Return the [x, y] coordinate for the center point of the cell that contains the specified text.  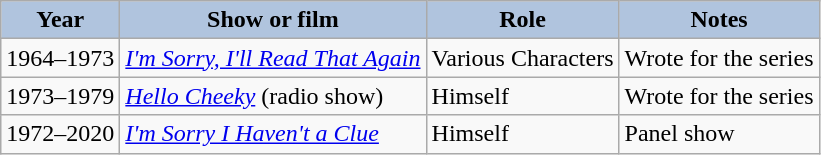
Hello Cheeky (radio show) [273, 96]
1964–1973 [60, 58]
1973–1979 [60, 96]
Year [60, 20]
Panel show [719, 134]
Notes [719, 20]
I'm Sorry, I'll Read That Again [273, 58]
Role [522, 20]
Show or film [273, 20]
Various Characters [522, 58]
1972–2020 [60, 134]
I'm Sorry I Haven't a Clue [273, 134]
